Locate the cell with the specified text and output its [X, Y] center coordinate. 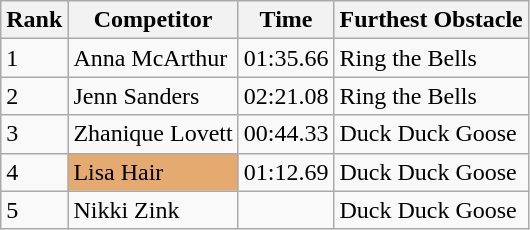
3 [34, 134]
00:44.33 [286, 134]
01:35.66 [286, 58]
Rank [34, 20]
5 [34, 210]
Jenn Sanders [153, 96]
01:12.69 [286, 172]
2 [34, 96]
Nikki Zink [153, 210]
Furthest Obstacle [431, 20]
Lisa Hair [153, 172]
02:21.08 [286, 96]
Competitor [153, 20]
Time [286, 20]
4 [34, 172]
Zhanique Lovett [153, 134]
1 [34, 58]
Anna McArthur [153, 58]
